Detect which cell encompasses the target text, then output its [X, Y] center coordinate. 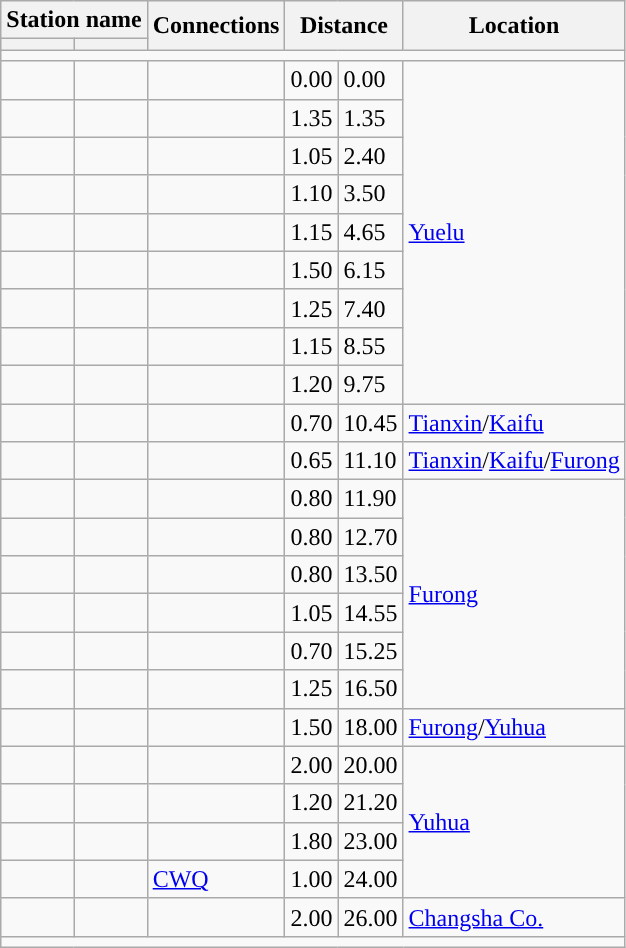
11.10 [370, 461]
Furong/Yuhua [514, 727]
1.00 [312, 879]
Tianxin/Kaifu/Furong [514, 461]
4.65 [370, 232]
12.70 [370, 537]
11.90 [370, 499]
CWQ [216, 879]
10.45 [370, 423]
Location [514, 26]
8.55 [370, 346]
26.00 [370, 917]
14.55 [370, 613]
1.80 [312, 841]
Distance [344, 26]
21.20 [370, 803]
Changsha Co. [514, 917]
Tianxin/Kaifu [514, 423]
18.00 [370, 727]
1.10 [312, 194]
24.00 [370, 879]
2.40 [370, 156]
Connections [216, 26]
3.50 [370, 194]
16.50 [370, 689]
Station name [74, 20]
Furong [514, 594]
6.15 [370, 270]
0.65 [312, 461]
Yuelu [514, 232]
7.40 [370, 308]
13.50 [370, 575]
9.75 [370, 384]
23.00 [370, 841]
20.00 [370, 765]
Yuhua [514, 822]
15.25 [370, 651]
